Locate the cell with the specified text and output its [X, Y] center coordinate. 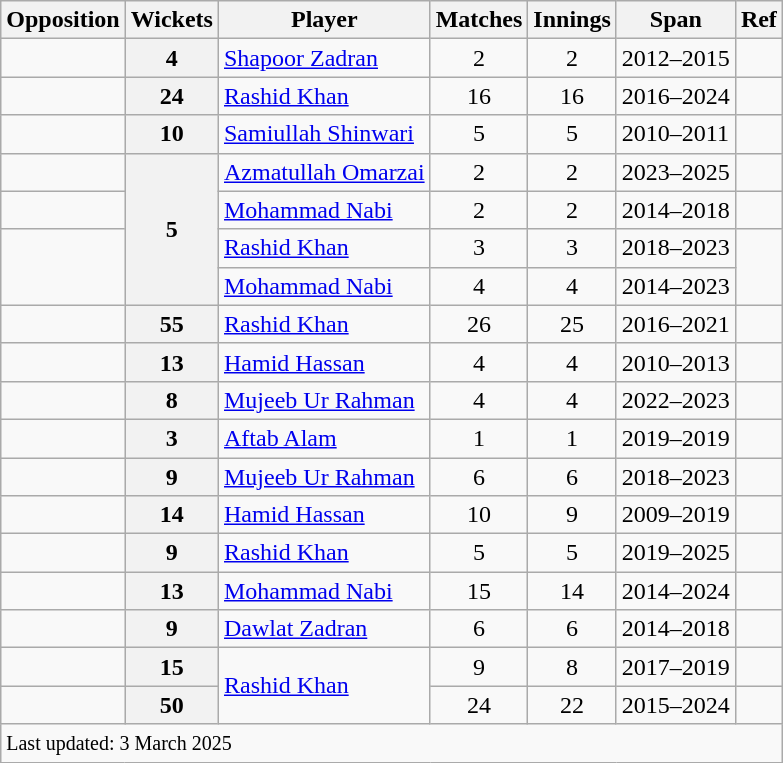
2016–2024 [676, 96]
Shapoor Zadran [324, 58]
Ref [758, 20]
22 [572, 705]
2014–2024 [676, 591]
2010–2013 [676, 362]
2019–2019 [676, 438]
2010–2011 [676, 134]
2012–2015 [676, 58]
Opposition [63, 20]
2023–2025 [676, 172]
2014–2023 [676, 286]
Matches [479, 20]
50 [172, 705]
2016–2021 [676, 324]
Innings [572, 20]
2017–2019 [676, 667]
Player [324, 20]
2015–2024 [676, 705]
2009–2019 [676, 515]
Last updated: 3 March 2025 [392, 743]
Span [676, 20]
Dawlat Zadran [324, 629]
Samiullah Shinwari [324, 134]
55 [172, 324]
Wickets [172, 20]
26 [479, 324]
25 [572, 324]
Azmatullah Omarzai [324, 172]
Aftab Alam [324, 438]
2019–2025 [676, 553]
2022–2023 [676, 400]
